Provide the [x, y] coordinate of the cell's center where the given text is located.  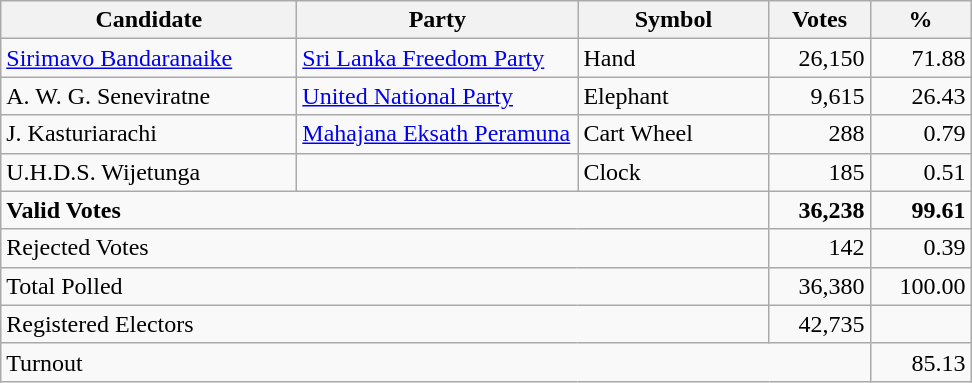
185 [820, 172]
Turnout [436, 362]
42,735 [820, 324]
26.43 [920, 96]
A. W. G. Seneviratne [149, 96]
85.13 [920, 362]
9,615 [820, 96]
99.61 [920, 210]
Clock [674, 172]
100.00 [920, 286]
Hand [674, 58]
J. Kasturiarachi [149, 134]
0.51 [920, 172]
71.88 [920, 58]
United National Party [438, 96]
Registered Electors [385, 324]
Candidate [149, 20]
26,150 [820, 58]
Votes [820, 20]
Valid Votes [385, 210]
Cart Wheel [674, 134]
U.H.D.S. Wijetunga [149, 172]
Symbol [674, 20]
Rejected Votes [385, 248]
36,380 [820, 286]
0.79 [920, 134]
Party [438, 20]
Sri Lanka Freedom Party [438, 58]
Mahajana Eksath Peramuna [438, 134]
Total Polled [385, 286]
288 [820, 134]
36,238 [820, 210]
% [920, 20]
0.39 [920, 248]
Elephant [674, 96]
142 [820, 248]
Sirimavo Bandaranaike [149, 58]
